Provide the [X, Y] coordinate of the cell's center where the given text is located.  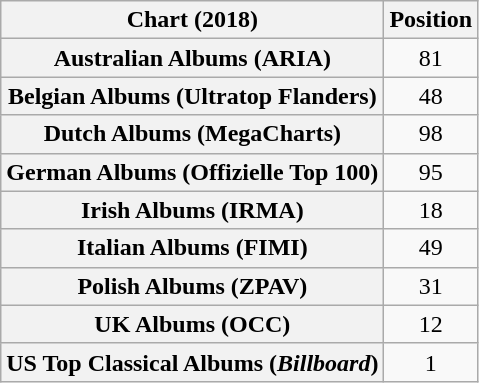
Position [431, 20]
Chart (2018) [192, 20]
95 [431, 172]
US Top Classical Albums (Billboard) [192, 362]
81 [431, 58]
German Albums (Offizielle Top 100) [192, 172]
48 [431, 96]
Australian Albums (ARIA) [192, 58]
Italian Albums (FIMI) [192, 248]
Belgian Albums (Ultratop Flanders) [192, 96]
Polish Albums (ZPAV) [192, 286]
Irish Albums (IRMA) [192, 210]
UK Albums (OCC) [192, 324]
1 [431, 362]
49 [431, 248]
Dutch Albums (MegaCharts) [192, 134]
98 [431, 134]
18 [431, 210]
12 [431, 324]
31 [431, 286]
